Scan for the cell matching the given text and deliver its [X, Y] coordinate at center. 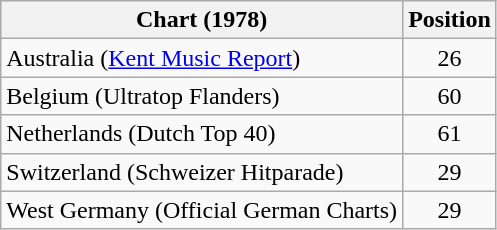
Switzerland (Schweizer Hitparade) [202, 172]
Netherlands (Dutch Top 40) [202, 134]
West Germany (Official German Charts) [202, 210]
Chart (1978) [202, 20]
Australia (Kent Music Report) [202, 58]
61 [450, 134]
26 [450, 58]
60 [450, 96]
Belgium (Ultratop Flanders) [202, 96]
Position [450, 20]
